Extract the [x, y] coordinate from the center of the cell holding the provided text.  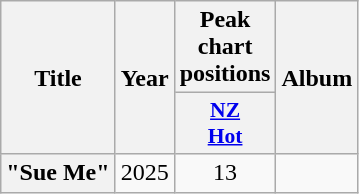
Peak chart positions [225, 47]
Year [144, 78]
2025 [144, 173]
Title [58, 78]
NZHot [225, 124]
13 [225, 173]
"Sue Me" [58, 173]
Album [317, 78]
